Detect which cell encompasses the target text, then output its [x, y] center coordinate. 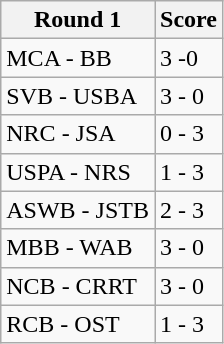
ASWB - JSTB [78, 210]
Score [188, 20]
RCB - OST [78, 324]
USPA - NRS [78, 172]
Round 1 [78, 20]
3 -0 [188, 58]
NCB - CRRT [78, 286]
SVB - USBA [78, 96]
NRC - JSA [78, 134]
0 - 3 [188, 134]
MCA - BB [78, 58]
MBB - WAB [78, 248]
2 - 3 [188, 210]
